For the text-containing cell, return its midpoint in [x, y] coordinate format. 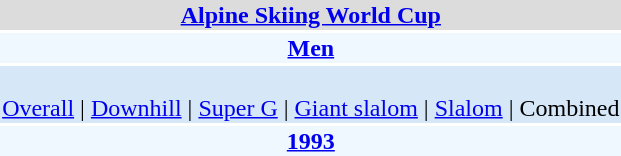
Men [311, 48]
1993 [311, 141]
Overall | Downhill | Super G | Giant slalom | Slalom | Combined [311, 94]
Alpine Skiing World Cup [311, 15]
